Search for the cell housing the specified text and yield its (X, Y) center coordinate. 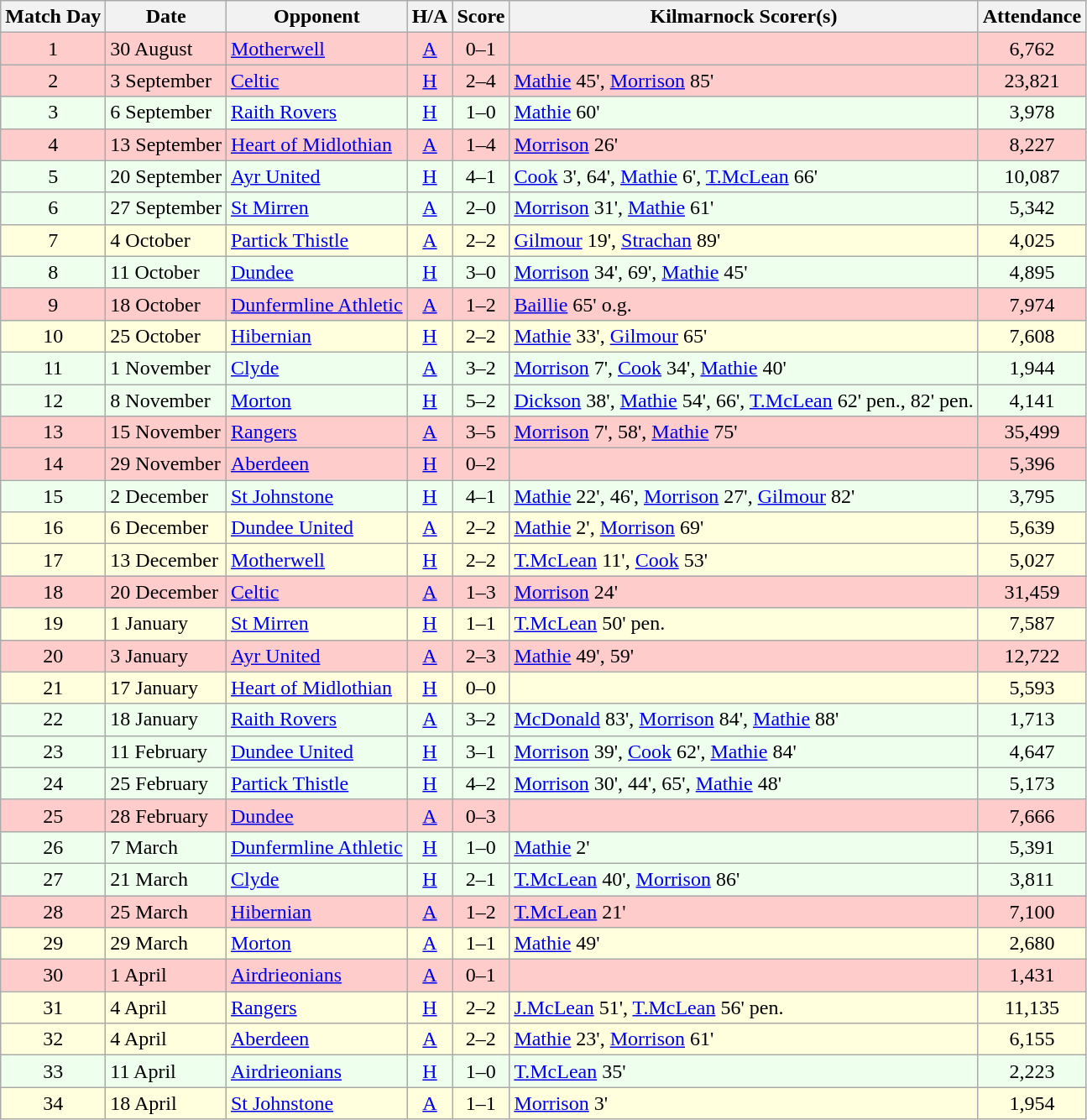
4,141 (1032, 400)
2–0 (481, 208)
Mathie 49', 59' (744, 656)
1–4 (481, 144)
Morrison 31', Mathie 61' (744, 208)
Mathie 60' (744, 113)
3–5 (481, 432)
5,396 (1032, 464)
8 (54, 272)
18 January (166, 720)
4–2 (481, 783)
29 March (166, 944)
15 (54, 496)
11 April (166, 1071)
T.McLean 11', Cook 53' (744, 560)
11 (54, 368)
0–2 (481, 464)
0–3 (481, 815)
4,647 (1032, 751)
4,025 (1032, 240)
Mathie 22', 46', Morrison 27', Gilmour 82' (744, 496)
Match Day (54, 17)
7 March (166, 847)
3 September (166, 81)
21 March (166, 879)
Mathie 2', Morrison 69' (744, 528)
Gilmour 19', Strachan 89' (744, 240)
Morrison 24' (744, 592)
5,593 (1032, 688)
23,821 (1032, 81)
Score (481, 17)
15 November (166, 432)
24 (54, 783)
25 March (166, 911)
McDonald 83', Morrison 84', Mathie 88' (744, 720)
Dickson 38', Mathie 54', 66', T.McLean 62' pen., 82' pen. (744, 400)
1,431 (1032, 976)
2–1 (481, 879)
27 September (166, 208)
5,342 (1032, 208)
1,954 (1032, 1103)
9 (54, 304)
Opponent (316, 17)
7 (54, 240)
Morrison 30', 44', 65', Mathie 48' (744, 783)
18 (54, 592)
7,974 (1032, 304)
26 (54, 847)
20 September (166, 176)
25 October (166, 336)
35,499 (1032, 432)
19 (54, 624)
20 December (166, 592)
10 (54, 336)
7,608 (1032, 336)
1 November (166, 368)
Mathie 2' (744, 847)
3–1 (481, 751)
31,459 (1032, 592)
20 (54, 656)
3,795 (1032, 496)
5,173 (1032, 783)
Baillie 65' o.g. (744, 304)
16 (54, 528)
8,227 (1032, 144)
Morrison 26' (744, 144)
5,391 (1032, 847)
T.McLean 35' (744, 1071)
6 December (166, 528)
5,027 (1032, 560)
1 (54, 49)
5–2 (481, 400)
25 February (166, 783)
11 February (166, 751)
Morrison 7', 58', Mathie 75' (744, 432)
1 April (166, 976)
18 April (166, 1103)
6,155 (1032, 1039)
4,895 (1032, 272)
5,639 (1032, 528)
1 January (166, 624)
Mathie 33', Gilmour 65' (744, 336)
Morrison 34', 69', Mathie 45' (744, 272)
30 (54, 976)
6 September (166, 113)
13 December (166, 560)
12 (54, 400)
30 August (166, 49)
17 January (166, 688)
Mathie 23', Morrison 61' (744, 1039)
32 (54, 1039)
8 November (166, 400)
31 (54, 1007)
17 (54, 560)
3,811 (1032, 879)
6 (54, 208)
21 (54, 688)
2,223 (1032, 1071)
12,722 (1032, 656)
Morrison 39', Cook 62', Mathie 84' (744, 751)
T.McLean 40', Morrison 86' (744, 879)
T.McLean 21' (744, 911)
29 (54, 944)
Attendance (1032, 17)
7,100 (1032, 911)
Morrison 3' (744, 1103)
5 (54, 176)
3–0 (481, 272)
13 September (166, 144)
1,944 (1032, 368)
7,587 (1032, 624)
Morrison 7', Cook 34', Mathie 40' (744, 368)
34 (54, 1103)
2 December (166, 496)
11 October (166, 272)
10,087 (1032, 176)
H/A (430, 17)
18 October (166, 304)
29 November (166, 464)
Cook 3', 64', Mathie 6', T.McLean 66' (744, 176)
2 (54, 81)
28 (54, 911)
Mathie 45', Morrison 85' (744, 81)
13 (54, 432)
2,680 (1032, 944)
Mathie 49' (744, 944)
0–0 (481, 688)
14 (54, 464)
1,713 (1032, 720)
7,666 (1032, 815)
T.McLean 50' pen. (744, 624)
6,762 (1032, 49)
2–4 (481, 81)
28 February (166, 815)
2–3 (481, 656)
3,978 (1032, 113)
3 (54, 113)
Kilmarnock Scorer(s) (744, 17)
25 (54, 815)
Date (166, 17)
23 (54, 751)
3 January (166, 656)
4 October (166, 240)
11,135 (1032, 1007)
4 (54, 144)
22 (54, 720)
1–3 (481, 592)
27 (54, 879)
33 (54, 1071)
J.McLean 51', T.McLean 56' pen. (744, 1007)
